For the text-containing cell, return its midpoint in (x, y) coordinate format. 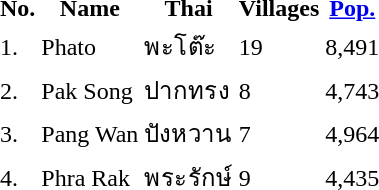
Pak Song (90, 90)
Pang Wan (90, 134)
ปากทรง (189, 90)
ปังหวาน (189, 134)
7 (278, 134)
19 (278, 46)
8 (278, 90)
พะโต๊ะ (189, 46)
Phato (90, 46)
